Output the (X, Y) coordinate of the center of the cell containing the given text.  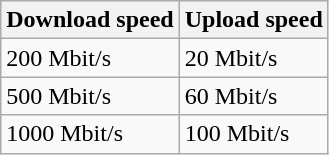
100 Mbit/s (254, 134)
Upload speed (254, 20)
60 Mbit/s (254, 96)
200 Mbit/s (90, 58)
20 Mbit/s (254, 58)
1000 Mbit/s (90, 134)
Download speed (90, 20)
500 Mbit/s (90, 96)
